Determine the (X, Y) coordinate at the center of the cell enclosing the given text.  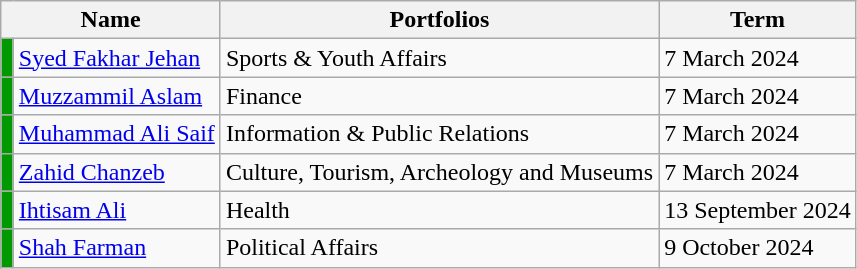
Sports & Youth Affairs (439, 58)
9 October 2024 (758, 248)
Finance (439, 96)
Political Affairs (439, 248)
Syed Fakhar Jehan (116, 58)
Zahid Chanzeb (116, 172)
Health (439, 210)
Term (758, 20)
Ihtisam Ali (116, 210)
Culture, Tourism, Archeology and Museums (439, 172)
Shah Farman (116, 248)
Portfolios (439, 20)
Information & Public Relations (439, 134)
13 September 2024 (758, 210)
Name (111, 20)
Muhammad Ali Saif (116, 134)
Muzzammil Aslam (116, 96)
